Output the [X, Y] coordinate of the center of the cell containing the given text.  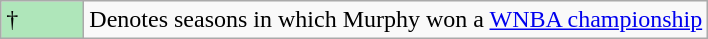
† [42, 20]
Denotes seasons in which Murphy won a WNBA championship [396, 20]
